Capture the cell that displays the provided text and extract its [x, y] central coordinate. 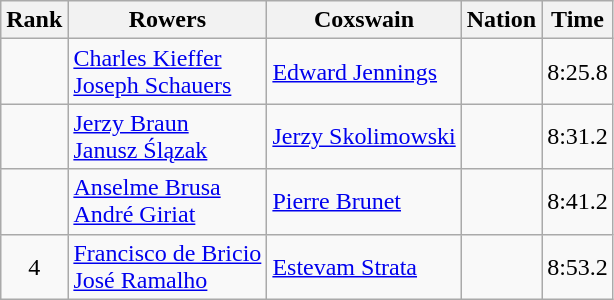
Coxswain [364, 20]
Time [578, 20]
Pierre Brunet [364, 202]
Charles KiefferJoseph Schauers [168, 72]
Edward Jennings [364, 72]
8:53.2 [578, 266]
Nation [501, 20]
Rank [34, 20]
8:41.2 [578, 202]
8:31.2 [578, 136]
8:25.8 [578, 72]
Francisco de BricioJosé Ramalho [168, 266]
Anselme BrusaAndré Giriat [168, 202]
Jerzy Skolimowski [364, 136]
Estevam Strata [364, 266]
Rowers [168, 20]
4 [34, 266]
Jerzy BraunJanusz Ślązak [168, 136]
